Determine the (X, Y) coordinate at the center of the cell enclosing the given text.  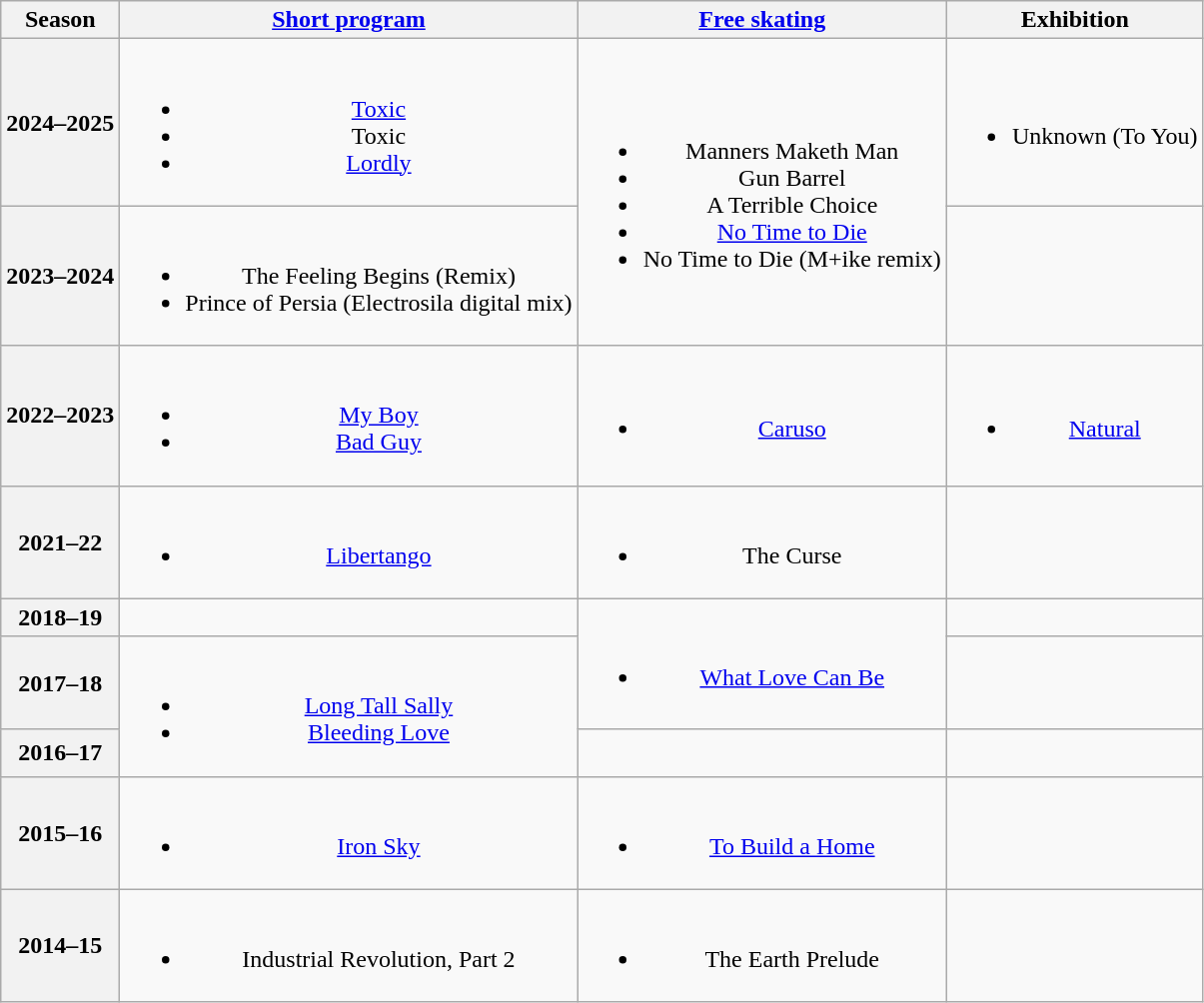
Season (60, 20)
2021–22 (60, 541)
2022–2023 (60, 416)
To Build a Home (761, 833)
Natural (1075, 416)
Free skating (761, 20)
Toxic Toxic Lordly (349, 122)
Long Tall Sally Bleeding Love (349, 706)
The Earth Prelude (761, 945)
Manners Maketh Man Gun Barrel A Terrible Choice No Time to Die No Time to Die (M+ike remix) (761, 192)
Iron Sky (349, 833)
2014–15 (60, 945)
Libertango (349, 541)
2023–2024 (60, 276)
Short program (349, 20)
2017–18 (60, 683)
The Curse (761, 541)
The Feeling Begins (Remix) Prince of Persia (Electrosila digital mix) (349, 276)
Industrial Revolution, Part 2 (349, 945)
What Love Can Be (761, 663)
Caruso (761, 416)
Unknown (To You) (1075, 122)
2015–16 (60, 833)
2016–17 (60, 753)
2018–19 (60, 617)
Exhibition (1075, 20)
2024–2025 (60, 122)
My BoyBad Guy (349, 416)
